For the text-containing cell, return its midpoint in [X, Y] coordinate format. 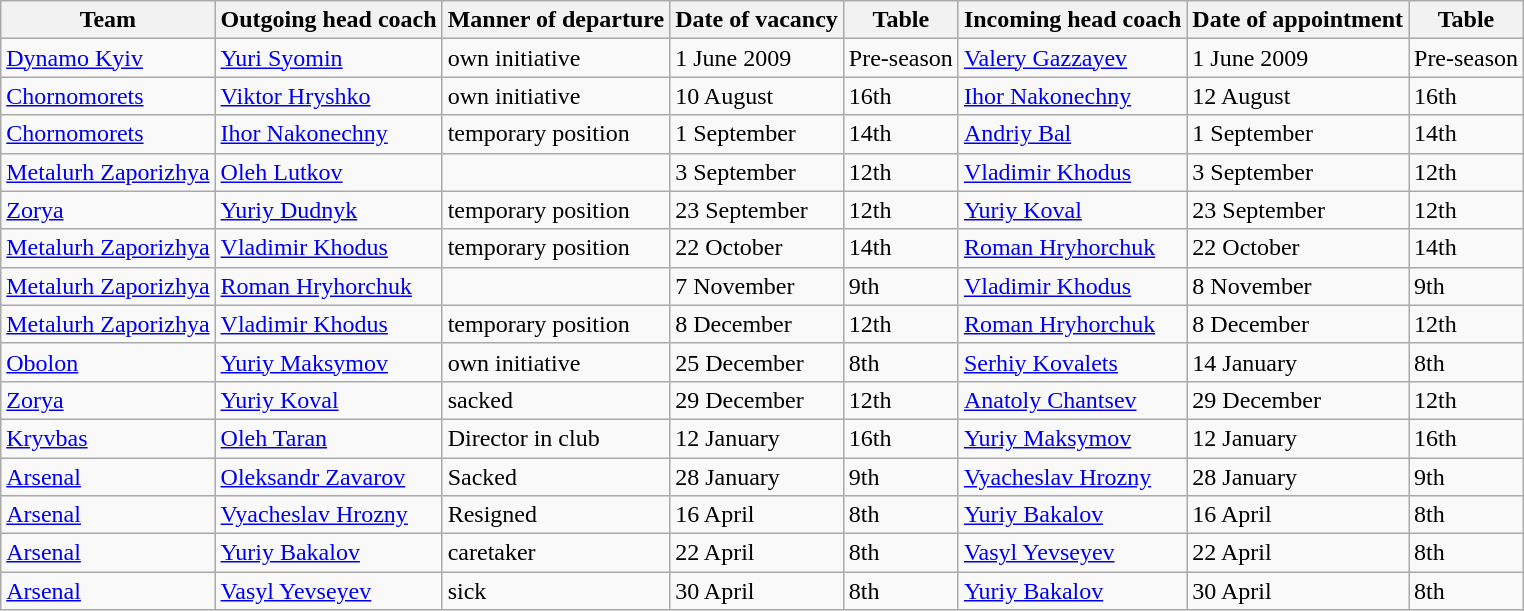
Incoming head coach [1072, 20]
Date of appointment [1298, 20]
caretaker [556, 553]
8 November [1298, 286]
Serhiy Kovalets [1072, 362]
Director in club [556, 438]
Yuriy Dudnyk [328, 210]
Resigned [556, 515]
Andriy Bal [1072, 134]
Viktor Hryshko [328, 96]
12 August [1298, 96]
Yuri Syomin [328, 58]
sacked [556, 400]
14 January [1298, 362]
25 December [757, 362]
Oleh Taran [328, 438]
Team [108, 20]
Date of vacancy [757, 20]
Kryvbas [108, 438]
sick [556, 591]
Obolon [108, 362]
Sacked [556, 477]
7 November [757, 286]
Dynamo Kyiv [108, 58]
Anatoly Chantsev [1072, 400]
Oleksandr Zavarov [328, 477]
10 August [757, 96]
Oleh Lutkov [328, 172]
Manner of departure [556, 20]
Outgoing head coach [328, 20]
Valery Gazzayev [1072, 58]
